Locate the cell with the specified text and output its [X, Y] center coordinate. 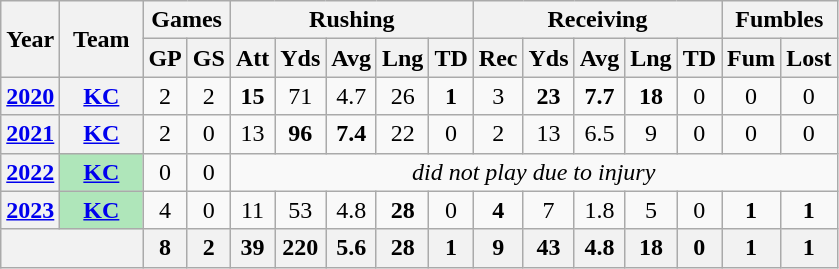
2023 [30, 210]
6.5 [600, 134]
43 [548, 248]
2021 [30, 134]
15 [252, 96]
26 [402, 96]
4.7 [352, 96]
39 [252, 248]
5.6 [352, 248]
53 [300, 210]
1.8 [600, 210]
8 [165, 248]
220 [300, 248]
Games [186, 20]
GP [165, 58]
Rec [498, 58]
Rushing [352, 20]
5 [651, 210]
7 [548, 210]
Receiving [597, 20]
Year [30, 39]
7.7 [600, 96]
Fum [752, 58]
Att [252, 58]
71 [300, 96]
Lost [809, 58]
3 [498, 96]
did not play due to injury [534, 172]
22 [402, 134]
7.4 [352, 134]
GS [208, 58]
2020 [30, 96]
96 [300, 134]
Fumbles [780, 20]
2022 [30, 172]
Team [102, 39]
11 [252, 210]
23 [548, 96]
